Provide the [X, Y] coordinate of the cell's center where the given text is located.  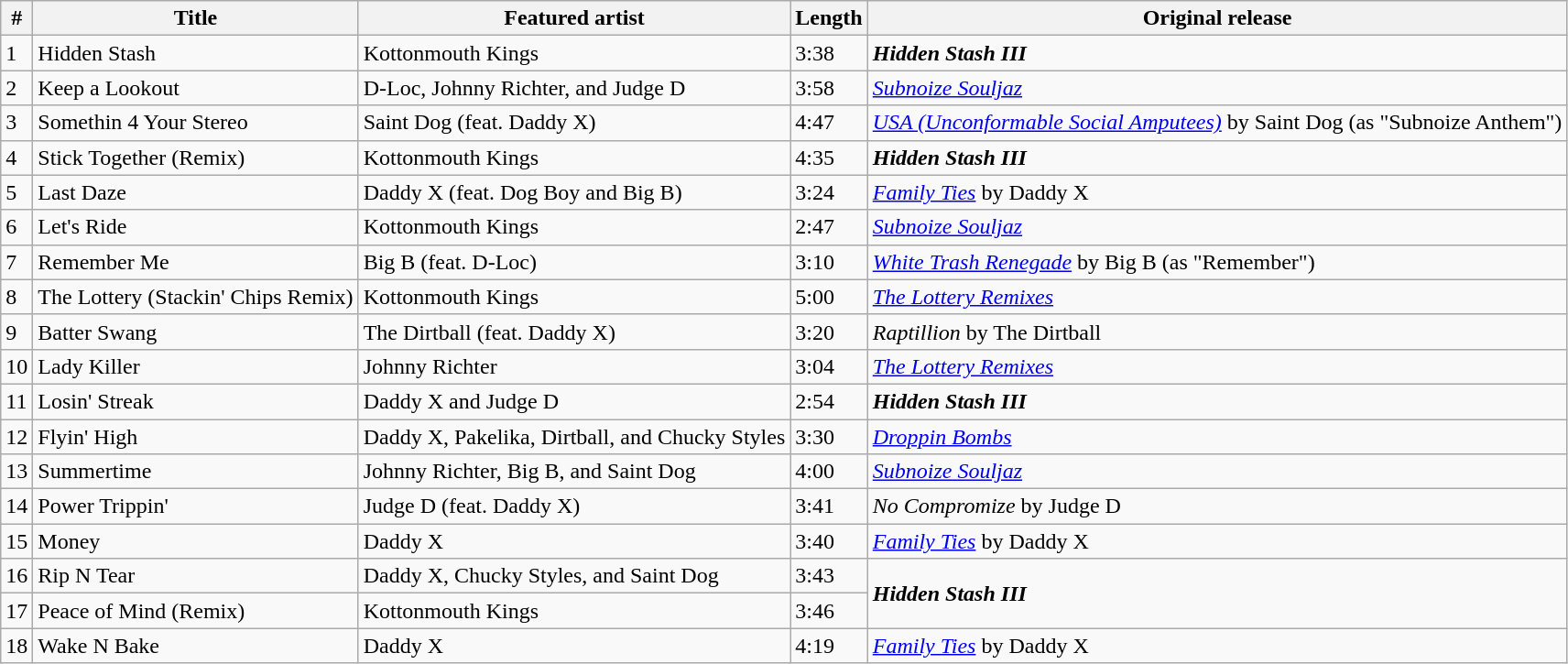
Let's Ride [196, 227]
11 [16, 401]
8 [16, 297]
Lady Killer [196, 366]
Daddy X and Judge D [574, 401]
4:47 [829, 123]
4 [16, 158]
Length [829, 18]
2:47 [829, 227]
13 [16, 472]
Wake N Bake [196, 646]
Last Daze [196, 192]
USA (Unconformable Social Amputees) by Saint Dog (as "Subnoize Anthem") [1217, 123]
Judge D (feat. Daddy X) [574, 506]
Stick Together (Remix) [196, 158]
4:00 [829, 472]
Johnny Richter [574, 366]
Title [196, 18]
3:20 [829, 332]
3:24 [829, 192]
Flyin' High [196, 437]
Saint Dog (feat. Daddy X) [574, 123]
Hidden Stash [196, 53]
Rip N Tear [196, 576]
17 [16, 611]
16 [16, 576]
10 [16, 366]
3:04 [829, 366]
12 [16, 437]
3:38 [829, 53]
# [16, 18]
Losin' Streak [196, 401]
Droppin Bombs [1217, 437]
Daddy X, Pakelika, Dirtball, and Chucky Styles [574, 437]
7 [16, 262]
Batter Swang [196, 332]
Power Trippin' [196, 506]
Remember Me [196, 262]
2 [16, 88]
9 [16, 332]
3:30 [829, 437]
4:35 [829, 158]
3:43 [829, 576]
Featured artist [574, 18]
Big B (feat. D-Loc) [574, 262]
18 [16, 646]
Daddy X, Chucky Styles, and Saint Dog [574, 576]
3:46 [829, 611]
15 [16, 541]
The Lottery (Stackin' Chips Remix) [196, 297]
3 [16, 123]
2:54 [829, 401]
D-Loc, Johnny Richter, and Judge D [574, 88]
14 [16, 506]
Summertime [196, 472]
Raptillion by The Dirtball [1217, 332]
The Dirtball (feat. Daddy X) [574, 332]
6 [16, 227]
3:41 [829, 506]
Somethin 4 Your Stereo [196, 123]
1 [16, 53]
3:58 [829, 88]
3:10 [829, 262]
5:00 [829, 297]
5 [16, 192]
White Trash Renegade by Big B (as "Remember") [1217, 262]
Original release [1217, 18]
Money [196, 541]
Keep a Lookout [196, 88]
3:40 [829, 541]
4:19 [829, 646]
Johnny Richter, Big B, and Saint Dog [574, 472]
No Compromize by Judge D [1217, 506]
Daddy X (feat. Dog Boy and Big B) [574, 192]
Peace of Mind (Remix) [196, 611]
